Identify which cell holds the provided text, then report its [x, y] central coordinate. 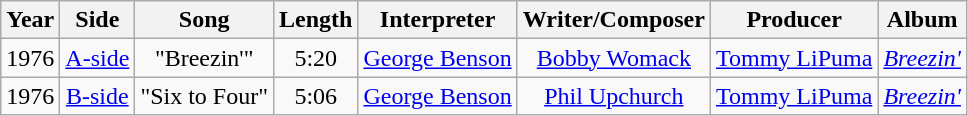
Album [922, 20]
A-side [98, 58]
Bobby Womack [614, 58]
Length [316, 20]
"Six to Four" [204, 96]
Producer [794, 20]
Song [204, 20]
Year [30, 20]
Interpreter [438, 20]
Side [98, 20]
Writer/Composer [614, 20]
5:06 [316, 96]
B-side [98, 96]
5:20 [316, 58]
"Breezin'" [204, 58]
Phil Upchurch [614, 96]
